Scan for the cell matching the given text and deliver its [x, y] coordinate at center. 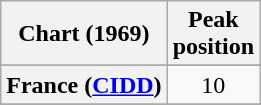
Chart (1969) [84, 34]
France (CIDD) [84, 85]
Peakposition [213, 34]
10 [213, 85]
